From the cell containing the given text, extract its center point as [x, y] coordinate. 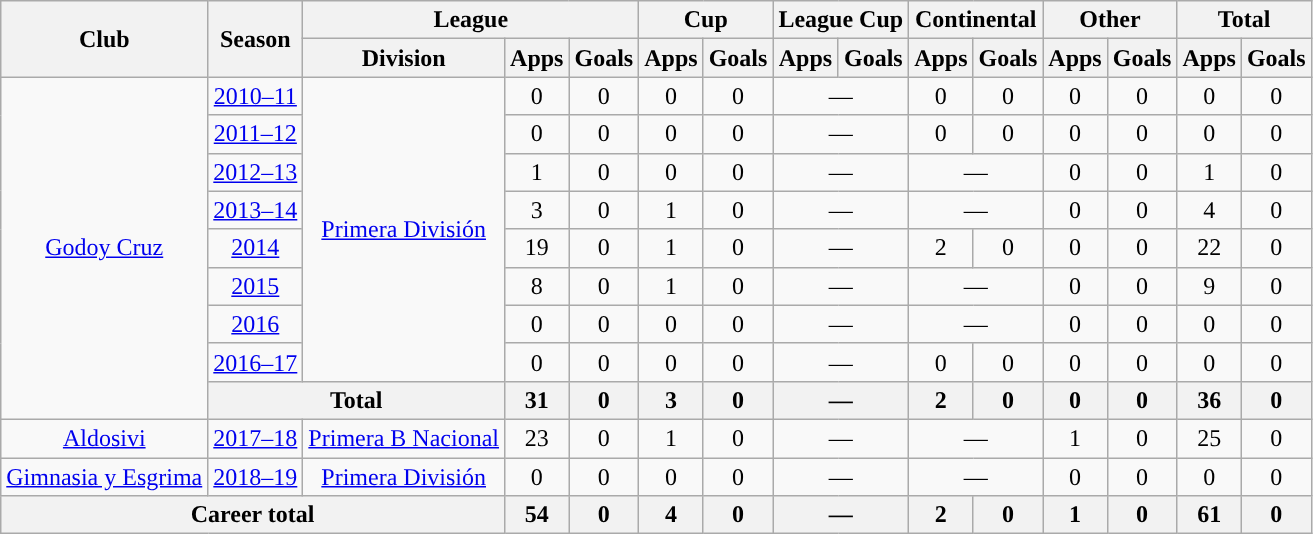
League [471, 20]
36 [1209, 400]
2017–18 [256, 438]
Gimnasia y Esgrima [104, 477]
22 [1209, 248]
Career total [253, 515]
Season [256, 39]
61 [1209, 515]
League Cup [841, 20]
2018–19 [256, 477]
23 [537, 438]
2011–12 [256, 134]
2013–14 [256, 210]
Godoy Cruz [104, 248]
Cup [706, 20]
2012–13 [256, 172]
Division [404, 58]
2016 [256, 324]
Other [1110, 20]
31 [537, 400]
2016–17 [256, 362]
Primera B Nacional [404, 438]
8 [537, 286]
2014 [256, 248]
2015 [256, 286]
Aldosivi [104, 438]
9 [1209, 286]
54 [537, 515]
2010–11 [256, 96]
Continental [976, 20]
19 [537, 248]
25 [1209, 438]
Club [104, 39]
